Identify which cell holds the provided text, then report its (x, y) central coordinate. 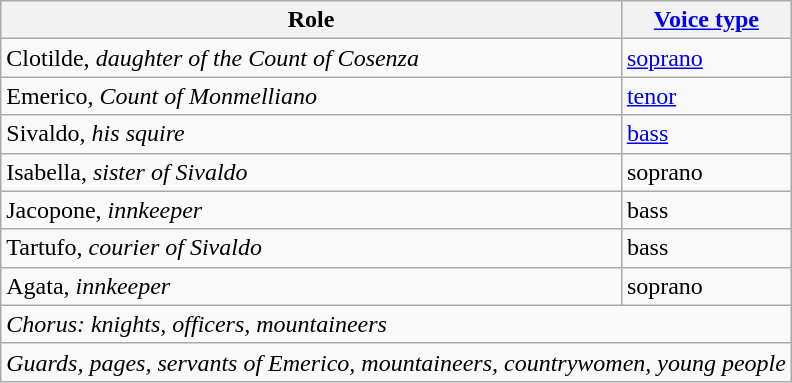
Sivaldo, his squire (312, 134)
Jacopone, innkeeper (312, 210)
Emerico, Count of Monmelliano (312, 96)
tenor (706, 96)
Guards, pages, servants of Emerico, mountaineers, countrywomen, young people (396, 362)
Tartufo, courier of Sivaldo (312, 248)
Isabella, sister of Sivaldo (312, 172)
Voice type (706, 20)
Chorus: knights, officers, mountaineers (396, 324)
Role (312, 20)
Clotilde, daughter of the Count of Cosenza (312, 58)
Agata, innkeeper (312, 286)
